Provide the [X, Y] coordinate of the cell's center where the given text is located.  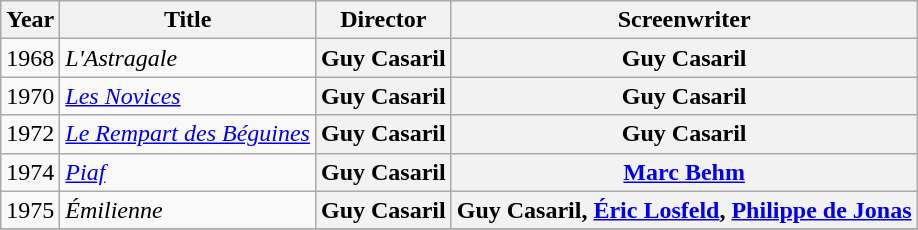
Les Novices [188, 96]
Director [383, 20]
Émilienne [188, 210]
Piaf [188, 172]
Guy Casaril, Éric Losfeld, Philippe de Jonas [684, 210]
Marc Behm [684, 172]
1970 [30, 96]
Screenwriter [684, 20]
Title [188, 20]
Le Rempart des Béguines [188, 134]
1968 [30, 58]
1975 [30, 210]
1974 [30, 172]
L'Astragale [188, 58]
Year [30, 20]
1972 [30, 134]
